Identify which cell holds the provided text, then report its [X, Y] central coordinate. 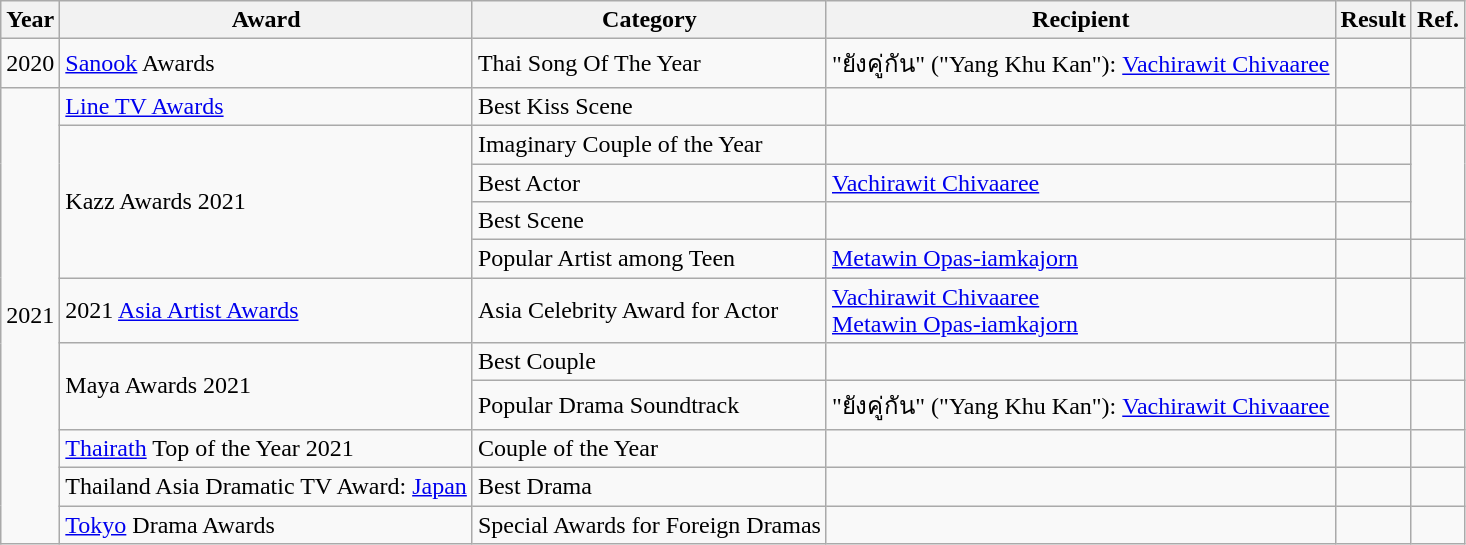
Thailand Asia Dramatic TV Award: Japan [266, 486]
Year [30, 20]
Kazz Awards 2021 [266, 201]
Thairath Top of the Year 2021 [266, 448]
2020 [30, 64]
Result [1373, 20]
Best Actor [649, 183]
Best Drama [649, 486]
2021 [30, 315]
Popular Drama Soundtrack [649, 406]
Tokyo Drama Awards [266, 525]
2021 Asia Artist Awards [266, 310]
Line TV Awards [266, 106]
Special Awards for Foreign Dramas [649, 525]
Popular Artist among Teen [649, 259]
Award [266, 20]
Vachirawit ChivaareeMetawin Opas-iamkajorn [1080, 310]
Recipient [1080, 20]
Best Couple [649, 362]
Metawin Opas-iamkajorn [1080, 259]
Best Kiss Scene [649, 106]
Thai Song Of The Year [649, 64]
Vachirawit Chivaaree [1080, 183]
Maya Awards 2021 [266, 386]
Imaginary Couple of the Year [649, 144]
Asia Celebrity Award for Actor [649, 310]
Best Scene [649, 221]
Couple of the Year [649, 448]
Category [649, 20]
Ref. [1438, 20]
Sanook Awards [266, 64]
